Return [X, Y] of the center of cell containing provided text 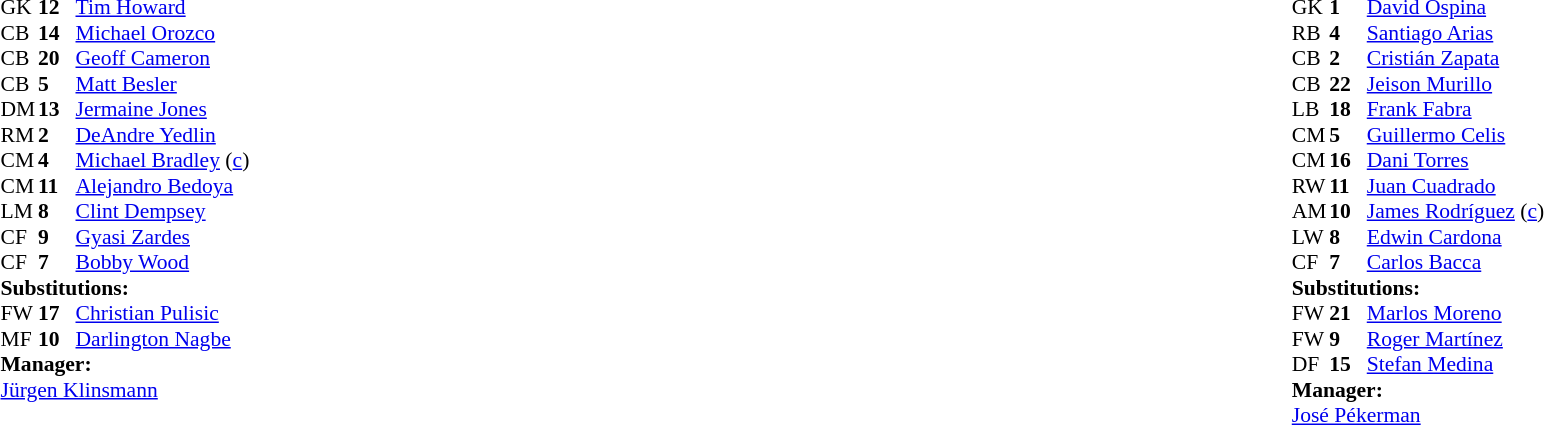
Edwin Cardona [1456, 237]
Michael Bradley (c) [163, 161]
Carlos Bacca [1456, 263]
RM [19, 135]
Cristián Zapata [1456, 59]
Stefan Medina [1456, 365]
Jermaine Jones [163, 109]
Michael Orozco [163, 33]
22 [1348, 84]
Guillermo Celis [1456, 135]
DeAndre Yedlin [163, 135]
Jürgen Klinsmann [124, 390]
AM [1311, 211]
Frank Fabra [1456, 109]
18 [1348, 109]
21 [1348, 313]
LW [1311, 237]
Gyasi Zardes [163, 237]
Roger Martínez [1456, 339]
Matt Besler [163, 84]
RW [1311, 186]
15 [1348, 365]
17 [57, 313]
Clint Dempsey [163, 211]
LB [1311, 109]
LM [19, 211]
DF [1311, 365]
Christian Pulisic [163, 313]
Bobby Wood [163, 263]
Jeison Murillo [1456, 84]
Alejandro Bedoya [163, 186]
MF [19, 339]
Marlos Moreno [1456, 313]
Santiago Arias [1456, 33]
James Rodríguez (c) [1456, 211]
RB [1311, 33]
Juan Cuadrado [1456, 186]
20 [57, 59]
Dani Torres [1456, 161]
16 [1348, 161]
Darlington Nagbe [163, 339]
13 [57, 109]
DM [19, 109]
14 [57, 33]
Geoff Cameron [163, 59]
